Capture the cell that displays the provided text and extract its [x, y] central coordinate. 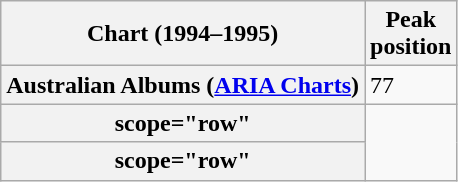
77 [411, 85]
Chart (1994–1995) [183, 34]
Australian Albums (ARIA Charts) [183, 85]
Peakposition [411, 34]
